Capture the cell that displays the provided text and extract its [X, Y] central coordinate. 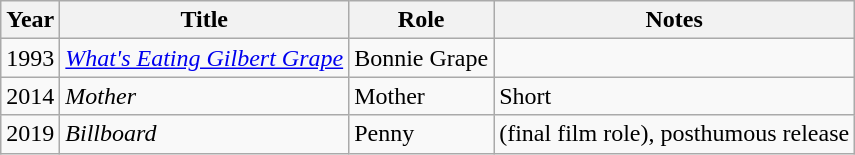
Year [30, 20]
1993 [30, 58]
Role [422, 20]
Bonnie Grape [422, 58]
(final film role), posthumous release [674, 134]
2014 [30, 96]
Short [674, 96]
Notes [674, 20]
Penny [422, 134]
Title [204, 20]
Billboard [204, 134]
What's Eating Gilbert Grape [204, 58]
2019 [30, 134]
